Output the [X, Y] coordinate of the center of the cell containing the given text.  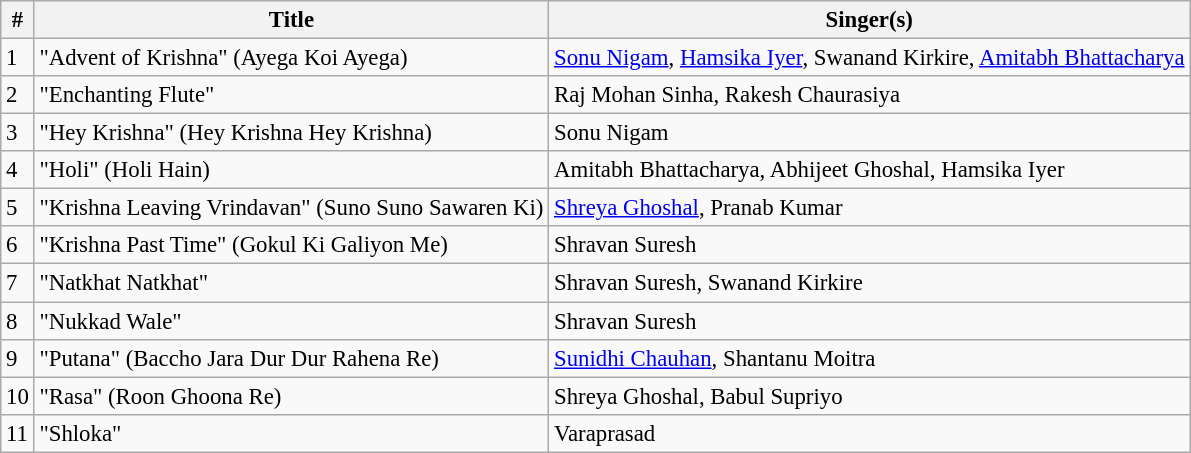
8 [18, 321]
Singer(s) [870, 20]
Title [292, 20]
7 [18, 283]
Shravan Suresh, Swanand Kirkire [870, 283]
Shreya Ghoshal, Babul Supriyo [870, 396]
"Hey Krishna" (Hey Krishna Hey Krishna) [292, 133]
2 [18, 95]
"Rasa" (Roon Ghoona Re) [292, 396]
"Enchanting Flute" [292, 95]
"Advent of Krishna" (Ayega Koi Ayega) [292, 58]
Amitabh Bhattacharya, Abhijeet Ghoshal, Hamsika Iyer [870, 170]
10 [18, 396]
"Shloka" [292, 433]
"Krishna Past Time" (Gokul Ki Galiyon Me) [292, 245]
"Putana" (Baccho Jara Dur Dur Rahena Re) [292, 358]
"Nukkad Wale" [292, 321]
5 [18, 208]
Raj Mohan Sinha, Rakesh Chaurasiya [870, 95]
1 [18, 58]
Sunidhi Chauhan, Shantanu Moitra [870, 358]
Sonu Nigam [870, 133]
4 [18, 170]
Shreya Ghoshal, Pranab Kumar [870, 208]
3 [18, 133]
# [18, 20]
Sonu Nigam, Hamsika Iyer, Swanand Kirkire, Amitabh Bhattacharya [870, 58]
"Natkhat Natkhat" [292, 283]
"Krishna Leaving Vrindavan" (Suno Suno Sawaren Ki) [292, 208]
9 [18, 358]
11 [18, 433]
Varaprasad [870, 433]
6 [18, 245]
"Holi" (Holi Hain) [292, 170]
